Return the (X, Y) coordinate for the center point of the cell that contains the specified text.  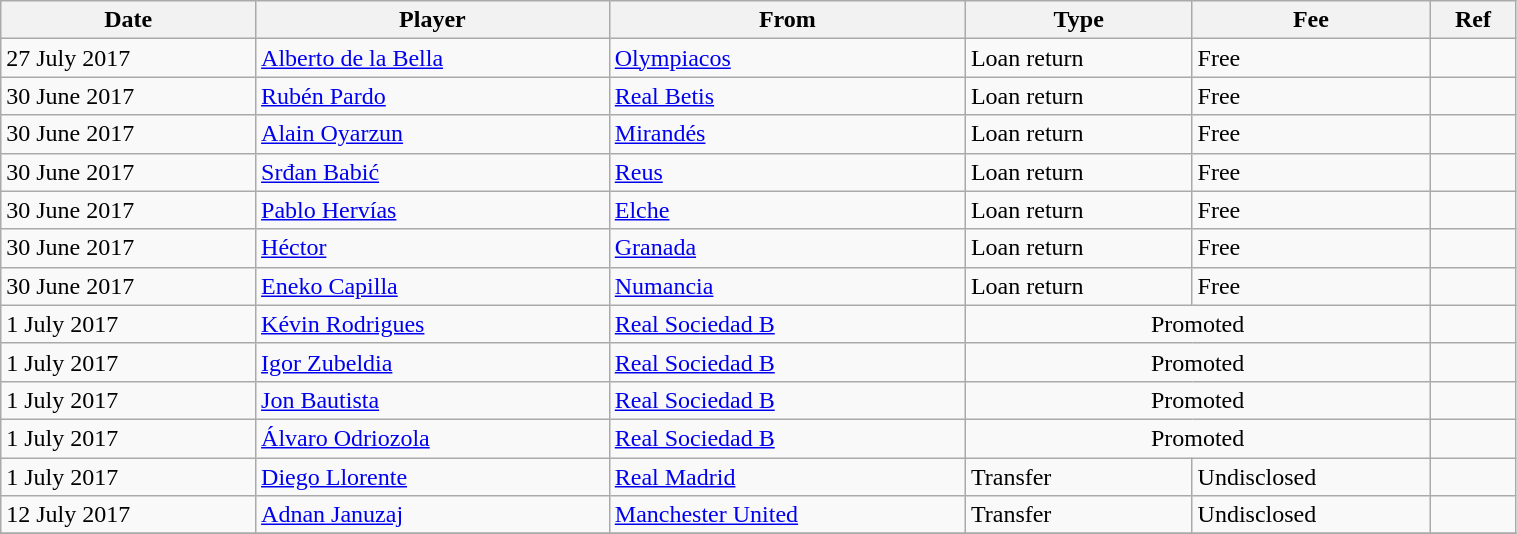
Elche (787, 210)
Eneko Capilla (433, 286)
Mirandés (787, 134)
Diego Llorente (433, 477)
Player (433, 20)
Date (128, 20)
Srđan Babić (433, 172)
From (787, 20)
Alain Oyarzun (433, 134)
Granada (787, 248)
Numancia (787, 286)
Héctor (433, 248)
Pablo Hervías (433, 210)
Olympiacos (787, 58)
Rubén Pardo (433, 96)
Alberto de la Bella (433, 58)
Jon Bautista (433, 400)
Kévin Rodrigues (433, 324)
12 July 2017 (128, 515)
Igor Zubeldia (433, 362)
27 July 2017 (128, 58)
Ref (1473, 20)
Real Betis (787, 96)
Type (1078, 20)
Álvaro Odriozola (433, 438)
Manchester United (787, 515)
Real Madrid (787, 477)
Reus (787, 172)
Fee (1311, 20)
Adnan Januzaj (433, 515)
